Extract the (x, y) coordinate from the center of the cell holding the provided text.  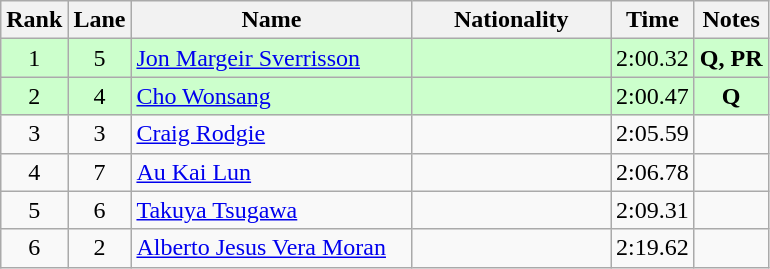
1 (34, 58)
Jon Margeir Sverrisson (272, 58)
Q, PR (731, 58)
7 (100, 172)
2:06.78 (653, 172)
Nationality (512, 20)
Q (731, 96)
2:00.47 (653, 96)
Au Kai Lun (272, 172)
Name (272, 20)
Takuya Tsugawa (272, 210)
Notes (731, 20)
2:09.31 (653, 210)
2:00.32 (653, 58)
Rank (34, 20)
Craig Rodgie (272, 134)
2:05.59 (653, 134)
2:19.62 (653, 248)
Time (653, 20)
Alberto Jesus Vera Moran (272, 248)
Cho Wonsang (272, 96)
Lane (100, 20)
